Extract the [x, y] coordinate from the center of the cell holding the provided text.  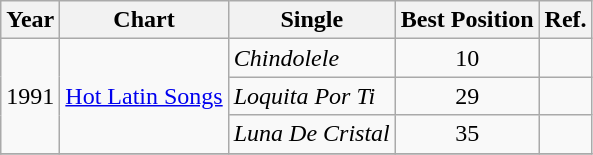
10 [467, 58]
Ref. [566, 20]
Loquita Por Ti [312, 96]
29 [467, 96]
Hot Latin Songs [144, 96]
Best Position [467, 20]
Chindolele [312, 58]
Year [30, 20]
Single [312, 20]
1991 [30, 96]
35 [467, 134]
Luna De Cristal [312, 134]
Chart [144, 20]
